Find where the given text appears and provide that cell's center as (X, Y) coordinate. 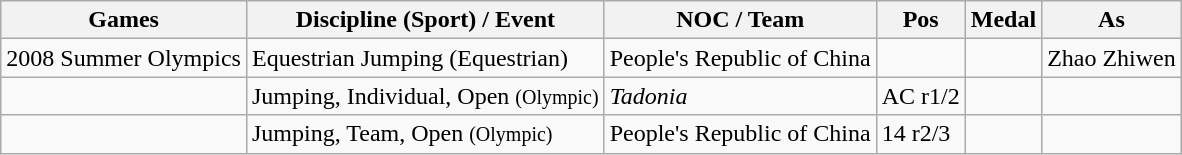
Games (124, 20)
Tadonia (740, 96)
AC r1/2 (920, 96)
Pos (920, 20)
2008 Summer Olympics (124, 58)
As (1112, 20)
Discipline (Sport) / Event (425, 20)
Medal (1003, 20)
Jumping, Individual, Open (Olympic) (425, 96)
Jumping, Team, Open (Olympic) (425, 134)
14 r2/3 (920, 134)
NOC / Team (740, 20)
Zhao Zhiwen (1112, 58)
Equestrian Jumping (Equestrian) (425, 58)
